From the cell containing the given text, extract its center point as [X, Y] coordinate. 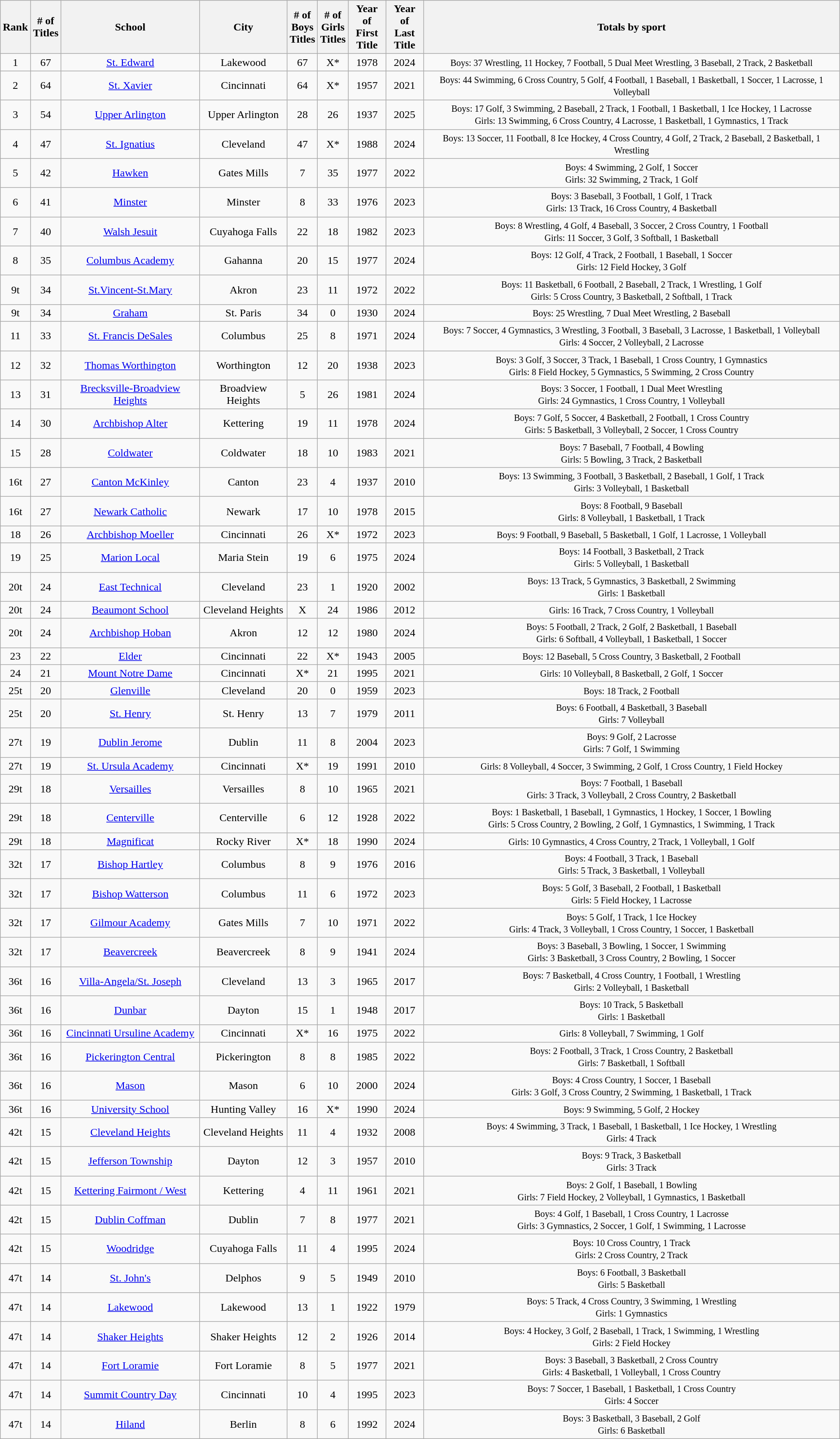
Jefferson Township [130, 1161]
Boys: 4 Cross Country, 1 Soccer, 1 BaseballGirls: 3 Golf, 3 Cross Country, 2 Swimming, 1 Basketball, 1 Track [632, 1086]
Beaumont School [130, 610]
Year ofFirstTitle [367, 27]
Girls: 10 Volleyball, 8 Basketball, 2 Golf, 1 Soccer [632, 673]
Archbishop Moeller [130, 534]
Boys: 7 Golf, 5 Soccer, 4 Basketball, 2 Football, 1 Cross CountryGirls: 5 Basketball, 3 Volleyball, 2 Soccer, 1 Cross Country [632, 424]
Elder [130, 656]
Boys: 14 Football, 3 Basketball, 2 TrackGirls: 5 Volleyball, 1 Basketball [632, 557]
X [302, 610]
Boys: 3 Baseball, 3 Bowling, 1 Soccer, 1 SwimmingGirls: 3 Basketball, 3 Cross Country, 2 Bowling, 1 Soccer [632, 952]
Kettering Fairmont / West [130, 1190]
1985 [367, 1056]
2008 [405, 1132]
1926 [367, 1336]
1961 [367, 1190]
Boys: 9 Track, 3 BasketballGirls: 3 Track [632, 1161]
2002 [405, 587]
42 [46, 173]
Brecksville-Broadview Heights [130, 395]
1932 [367, 1132]
Boys: 8 Wrestling, 4 Golf, 4 Baseball, 3 Soccer, 2 Cross Country, 1 FootballGirls: 11 Soccer, 3 Golf, 3 Softball, 1 Basketball [632, 232]
Woodridge [130, 1249]
# ofGirlsTitles [333, 27]
Worthington [243, 365]
Boys: 9 Golf, 2 LacrosseGirls: 7 Golf, 1 Swimming [632, 742]
Boys: 8 Football, 9 BaseballGirls: 8 Volleyball, 1 Basketball, 1 Track [632, 512]
Boys: 4 Swimming, 2 Golf, 1 SoccerGirls: 32 Swimming, 2 Track, 1 Golf [632, 173]
Rank [15, 27]
University School [130, 1109]
Boys: 3 Baseball, 3 Basketball, 2 Cross CountryGirls: 4 Basketball, 1 Volleyball, 1 Cross Country [632, 1366]
2005 [405, 656]
St. Xavier [130, 85]
Marion Local [130, 557]
City [243, 27]
Boys: 10 Track, 5 BasketballGirls: 1 Basketball [632, 1010]
Graham [130, 313]
41 [46, 202]
Boys: 3 Golf, 3 Soccer, 3 Track, 1 Baseball, 1 Cross Country, 1 Gymnastics Girls: 8 Field Hockey, 5 Gymnastics, 5 Swimming, 2 Cross Country [632, 365]
Boys: 11 Basketball, 6 Football, 2 Baseball, 2 Track, 1 Wrestling, 1 GolfGirls: 5 Cross Country, 3 Basketball, 2 Softball, 1 Track [632, 290]
1920 [367, 587]
Boys: 13 Swimming, 3 Football, 3 Basketball, 2 Baseball, 1 Golf, 1 Track Girls: 3 Volleyball, 1 Basketball [632, 482]
Boys: 37 Wrestling, 11 Hockey, 7 Football, 5 Dual Meet Wrestling, 3 Baseball, 2 Track, 2 Basketball [632, 62]
St. Paris [243, 313]
Canton McKinley [130, 482]
Boys: 3 Baseball, 3 Football, 1 Golf, 1 TrackGirls: 13 Track, 16 Cross Country, 4 Basketball [632, 202]
1988 [367, 144]
St. John's [130, 1278]
2015 [405, 512]
Boys: 10 Cross Country, 1 TrackGirls: 2 Cross Country, 2 Track [632, 1249]
1948 [367, 1010]
Boys: 5 Golf, 3 Baseball, 2 Football, 1 BasketballGirls: 5 Field Hockey, 1 Lacrosse [632, 894]
Gahanna [243, 260]
Dunbar [130, 1010]
2011 [405, 713]
Boys: 44 Swimming, 6 Cross Country, 5 Golf, 4 Football, 1 Baseball, 1 Basketball, 1 Soccer, 1 Lacrosse, 1 Volleyball [632, 85]
Girls: 8 Volleyball, 7 Swimming, 1 Golf [632, 1033]
31 [46, 395]
Boys: 4 Golf, 1 Baseball, 1 Cross Country, 1 LacrosseGirls: 3 Gymnastics, 2 Soccer, 1 Golf, 1 Swimming, 1 Lacrosse [632, 1220]
Boys: 13 Soccer, 11 Football, 8 Ice Hockey, 4 Cross Country, 4 Golf, 2 Track, 2 Baseball, 2 Basketball, 1 Wrestling [632, 144]
1959 [367, 690]
Boys: 3 Basketball, 3 Baseball, 2 GolfGirls: 6 Basketball [632, 1424]
Boys: 12 Golf, 4 Track, 2 Football, 1 Baseball, 1 SoccerGirls: 12 Field Hockey, 3 Golf [632, 260]
1981 [367, 395]
Totals by sport [632, 27]
Delphos [243, 1278]
Boys: 25 Wrestling, 7 Dual Meet Wrestling, 2 Baseball [632, 313]
Pickerington Central [130, 1056]
Boys: 13 Track, 5 Gymnastics, 3 Basketball, 2 SwimmingGirls: 1 Basketball [632, 587]
Girls: 16 Track, 7 Cross Country, 1 Volleyball [632, 610]
1928 [367, 818]
2025 [405, 115]
2000 [367, 1086]
1986 [367, 610]
Columbus Academy [130, 260]
Dublin Jerome [130, 742]
Girls: 10 Gymnastics, 4 Cross Country, 2 Track, 1 Volleyball, 1 Golf [632, 841]
Newark [243, 512]
1943 [367, 656]
Boys: 7 Basketball, 4 Cross Country, 1 Football, 1 WrestlingGirls: 2 Volleyball, 1 Basketball [632, 981]
Hiland [130, 1424]
Boys: 12 Baseball, 5 Cross Country, 3 Basketball, 2 Football [632, 656]
2012 [405, 610]
Magnificat [130, 841]
54 [46, 115]
Boys: 4 Football, 3 Track, 1 BaseballGirls: 5 Track, 3 Basketball, 1 Volleyball [632, 864]
Boys: 9 Swimming, 5 Golf, 2 Hockey [632, 1109]
Berlin [243, 1424]
2016 [405, 864]
Dublin Coffman [130, 1220]
East Technical [130, 587]
1949 [367, 1278]
Bishop Hartley [130, 864]
# ofBoysTitles [302, 27]
Hunting Valley [243, 1109]
St.Vincent-St.Mary [130, 290]
Boys: 4 Swimming, 3 Track, 1 Baseball, 1 Basketball, 1 Ice Hockey, 1 WrestlingGirls: 4 Track [632, 1132]
Boys: 2 Golf, 1 Baseball, 1 BowlingGirls: 7 Field Hockey, 2 Volleyball, 1 Gymnastics, 1 Basketball [632, 1190]
Pickerington [243, 1056]
32 [46, 365]
1991 [367, 766]
Summit Country Day [130, 1395]
Archbishop Hoban [130, 633]
Villa-Angela/St. Joseph [130, 981]
School [130, 27]
40 [46, 232]
Boys: 4 Hockey, 3 Golf, 2 Baseball, 1 Track, 1 Swimming, 1 WrestlingGirls: 2 Field Hockey [632, 1336]
1938 [367, 365]
1982 [367, 232]
Boys: 5 Track, 4 Cross Country, 3 Swimming, 1 WrestlingGirls: 1 Gymnastics [632, 1308]
Boys: 6 Football, 3 BasketballGirls: 5 Basketball [632, 1278]
# ofTitles [46, 27]
Glenville [130, 690]
Boys: 7 Baseball, 7 Football, 4 BowlingGirls: 5 Bowling, 3 Track, 2 Basketball [632, 453]
Boys: 3 Soccer, 1 Football, 1 Dual Meet WrestlingGirls: 24 Gymnastics, 1 Cross Country, 1 Volleyball [632, 395]
Boys: 5 Golf, 1 Track, 1 Ice HockeyGirls: 4 Track, 3 Volleyball, 1 Cross Country, 1 Soccer, 1 Basketball [632, 923]
Boys: 7 Football, 1 BaseballGirls: 3 Track, 3 Volleyball, 2 Cross Country, 2 Basketball [632, 789]
1980 [367, 633]
Boys: 9 Football, 9 Baseball, 5 Basketball, 1 Golf, 1 Lacrosse, 1 Volleyball [632, 534]
Canton [243, 482]
Thomas Worthington [130, 365]
Maria Stein [243, 557]
2004 [367, 742]
Newark Catholic [130, 512]
Cincinnati Ursuline Academy [130, 1033]
1992 [367, 1424]
Year ofLastTitle [405, 27]
30 [46, 424]
Girls: 8 Volleyball, 4 Soccer, 3 Swimming, 2 Golf, 1 Cross Country, 1 Field Hockey [632, 766]
St. Ursula Academy [130, 766]
1941 [367, 952]
Boys: 5 Football, 2 Track, 2 Golf, 2 Basketball, 1 BaseballGirls: 6 Softball, 4 Volleyball, 1 Basketball, 1 Soccer [632, 633]
Boys: 7 Soccer, 4 Gymnastics, 3 Wrestling, 3 Football, 3 Baseball, 3 Lacrosse, 1 Basketball, 1 VolleyballGirls: 4 Soccer, 2 Volleyball, 2 Lacrosse [632, 336]
Boys: 6 Football, 4 Basketball, 3 BaseballGirls: 7 Volleyball [632, 713]
Broadview Heights [243, 395]
Bishop Watterson [130, 894]
Hawken [130, 173]
Walsh Jesuit [130, 232]
Boys: 7 Soccer, 1 Baseball, 1 Basketball, 1 Cross CountryGirls: 4 Soccer [632, 1395]
Gilmour Academy [130, 923]
Mount Notre Dame [130, 673]
2014 [405, 1336]
1922 [367, 1308]
St. Edward [130, 62]
Rocky River [243, 841]
Archbishop Alter [130, 424]
Boys: 18 Track, 2 Football [632, 690]
St. Francis DeSales [130, 336]
1983 [367, 453]
St. Ignatius [130, 144]
1930 [367, 313]
Boys: 2 Football, 3 Track, 1 Cross Country, 2 BasketballGirls: 7 Basketball, 1 Softball [632, 1056]
